Scan for the cell matching the given text and deliver its (x, y) coordinate at center. 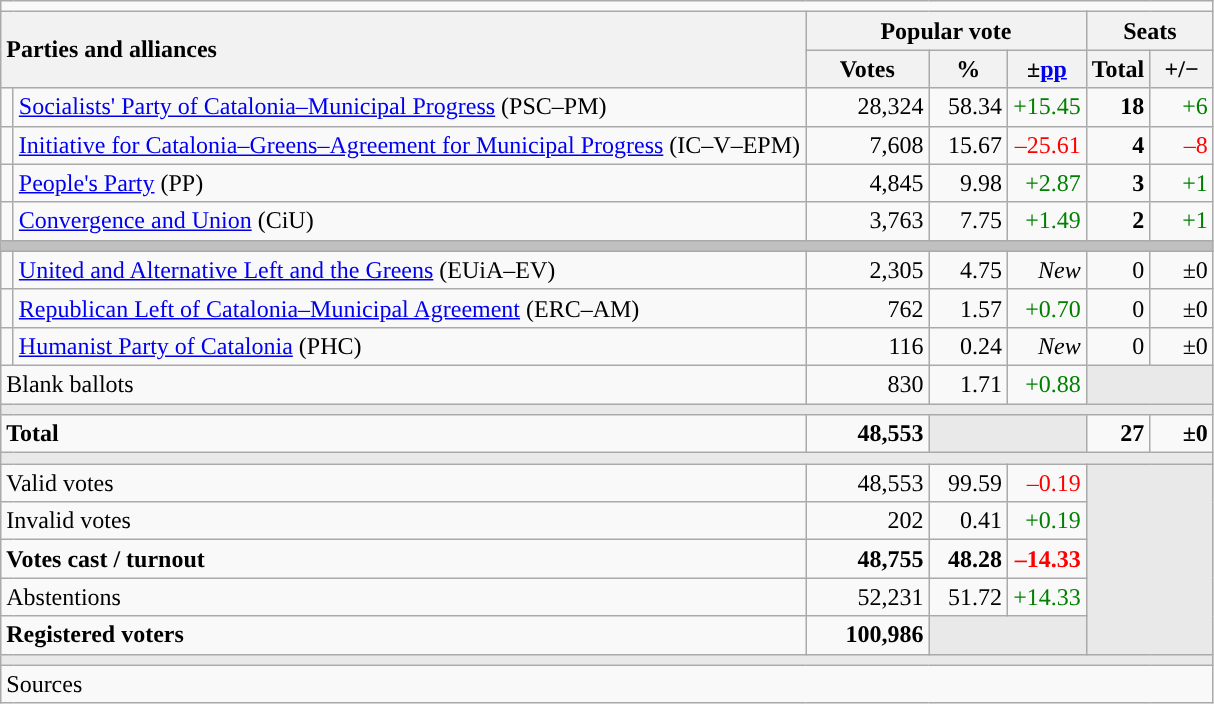
1.71 (968, 384)
±pp (1048, 69)
Sources (608, 684)
51.72 (968, 597)
Registered voters (404, 635)
+1.49 (1048, 221)
Convergence and Union (CiU) (409, 221)
18 (1118, 107)
Blank ballots (404, 384)
–8 (1182, 145)
+/− (1182, 69)
48,755 (868, 559)
27 (1118, 434)
9.98 (968, 183)
Socialists' Party of Catalonia–Municipal Progress (PSC–PM) (409, 107)
–0.19 (1048, 483)
Votes (868, 69)
7,608 (868, 145)
+6 (1182, 107)
–14.33 (1048, 559)
Votes cast / turnout (404, 559)
52,231 (868, 597)
2,305 (868, 270)
0.24 (968, 346)
Republican Left of Catalonia–Municipal Agreement (ERC–AM) (409, 308)
58.34 (968, 107)
3 (1118, 183)
United and Alternative Left and the Greens (EUiA–EV) (409, 270)
+0.70 (1048, 308)
Seats (1150, 31)
+0.88 (1048, 384)
Abstentions (404, 597)
202 (868, 521)
15.67 (968, 145)
4,845 (868, 183)
0.41 (968, 521)
3,763 (868, 221)
+0.19 (1048, 521)
Humanist Party of Catalonia (PHC) (409, 346)
% (968, 69)
7.75 (968, 221)
+2.87 (1048, 183)
–25.61 (1048, 145)
+15.45 (1048, 107)
116 (868, 346)
762 (868, 308)
People's Party (PP) (409, 183)
99.59 (968, 483)
2 (1118, 221)
+14.33 (1048, 597)
4.75 (968, 270)
28,324 (868, 107)
1.57 (968, 308)
Initiative for Catalonia–Greens–Agreement for Municipal Progress (IC–V–EPM) (409, 145)
100,986 (868, 635)
Popular vote (946, 31)
48.28 (968, 559)
Valid votes (404, 483)
4 (1118, 145)
Parties and alliances (404, 50)
830 (868, 384)
Invalid votes (404, 521)
